Detect which cell encompasses the target text, then output its [X, Y] center coordinate. 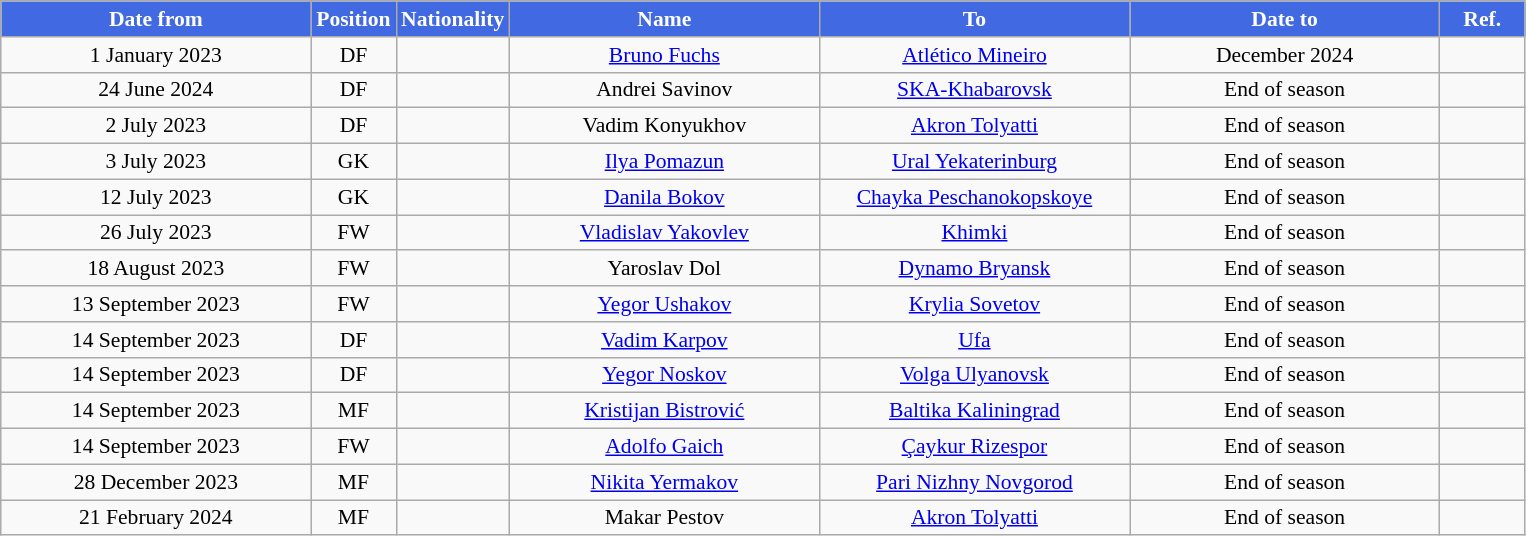
Kristijan Bistrović [664, 411]
Ufa [974, 340]
2 July 2023 [156, 126]
Vadim Konyukhov [664, 126]
Yegor Ushakov [664, 304]
21 February 2024 [156, 518]
Atlético Mineiro [974, 55]
Yaroslav Dol [664, 269]
Krylia Sovetov [974, 304]
26 July 2023 [156, 233]
Ref. [1482, 19]
Adolfo Gaich [664, 447]
Andrei Savinov [664, 90]
Date to [1285, 19]
Nikita Yermakov [664, 482]
12 July 2023 [156, 197]
Khimki [974, 233]
Vadim Karpov [664, 340]
Name [664, 19]
To [974, 19]
Danila Bokov [664, 197]
28 December 2023 [156, 482]
Date from [156, 19]
Ural Yekaterinburg [974, 162]
13 September 2023 [156, 304]
Nationality [452, 19]
Vladislav Yakovlev [664, 233]
24 June 2024 [156, 90]
Bruno Fuchs [664, 55]
SKA-Khabarovsk [974, 90]
December 2024 [1285, 55]
18 August 2023 [156, 269]
Dynamo Bryansk [974, 269]
Volga Ulyanovsk [974, 375]
Yegor Noskov [664, 375]
Chayka Peschanokopskoye [974, 197]
Baltika Kaliningrad [974, 411]
Makar Pestov [664, 518]
Çaykur Rizespor [974, 447]
3 July 2023 [156, 162]
Pari Nizhny Novgorod [974, 482]
Position [354, 19]
Ilya Pomazun [664, 162]
1 January 2023 [156, 55]
